Return [x, y] of the center of cell containing provided text 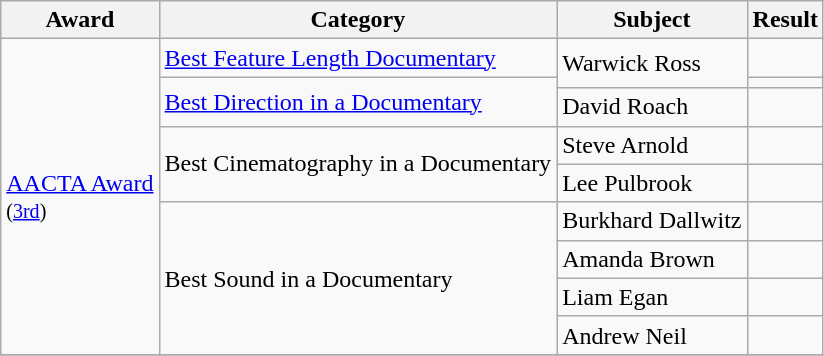
Andrew Neil [652, 335]
Burkhard Dallwitz [652, 221]
Best Feature Length Documentary [358, 58]
Best Direction in a Documentary [358, 102]
Best Sound in a Documentary [358, 278]
Subject [652, 20]
Best Cinematography in a Documentary [358, 164]
Steve Arnold [652, 145]
Lee Pulbrook [652, 183]
AACTA Award(3rd) [80, 197]
Result [785, 20]
Liam Egan [652, 297]
David Roach [652, 107]
Category [358, 20]
Warwick Ross [652, 64]
Award [80, 20]
Amanda Brown [652, 259]
